Scan for the cell matching the given text and deliver its [x, y] coordinate at center. 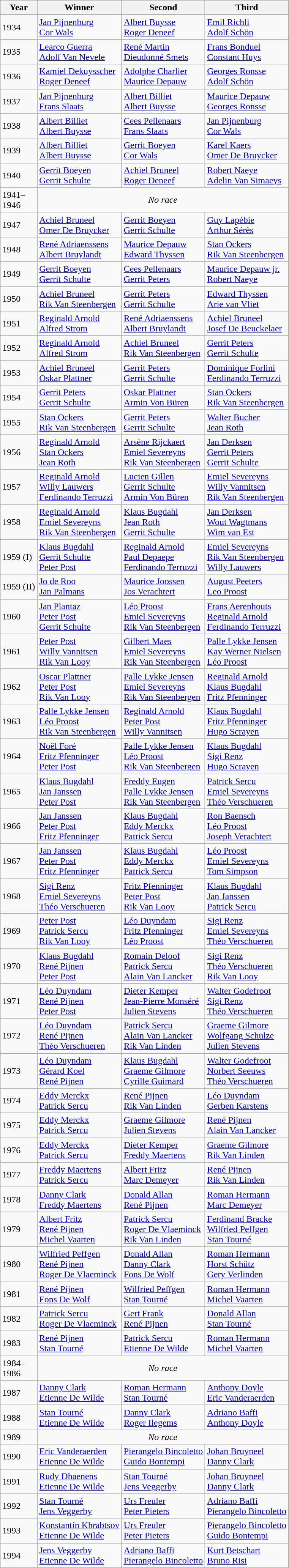
1977 [19, 1174]
Léo Duyndam Gerben Karstens [247, 1101]
Gilbert Maes Emiel Severeyns Rik Van Steenbergen [163, 651]
Georges Ronsse Adolf Schön [247, 77]
1969 [19, 931]
Maurice Depauw Edward Thyssen [163, 249]
Walter Bucher Jean Roth [247, 422]
1959 (I) [19, 557]
Roman Hermann Stan Tourné [163, 1393]
Klaus Bugdahl Sigi Renz Hugo Scrayen [247, 756]
1983 [19, 1344]
1981 [19, 1294]
1958 [19, 522]
August Peeters Leo Proost [247, 587]
1992 [19, 1506]
Stan Tourné Etienne De Wilde [79, 1417]
Maurice Depauw Georges Ronsse [247, 101]
Adolphe Charlier Maurice Depauw [163, 77]
Fritz Pfenninger Peter Post Rik Van Looy [163, 896]
Guy Lapébie Arthur Sérès [247, 225]
Patrick Sercu Roger De Vlaeminck [79, 1319]
Achiel Bruneel Oskar Plattner [79, 373]
Peter Post Willy Vannitsen Rik Van Looy [79, 651]
Year [19, 8]
Klaus Bugdahl Jan Janssen Peter Post [79, 791]
Arsène Rijckaert Emiel Severeyns Rik Van Steenbergen [163, 452]
Eric Vanderaerden Etienne De Wilde [79, 1457]
Edward Thyssen Arie van Vliet [247, 298]
Anthony Doyle Eric Vanderaerden [247, 1393]
1993 [19, 1530]
Maurice Joossen Jos Verachtert [163, 587]
1955 [19, 422]
1974 [19, 1101]
1956 [19, 452]
Gerrit Boeyen Cor Wals [163, 150]
Freddy Eugen Palle Lykke Jensen Rik Van Steenbergen [163, 791]
1959 (II) [19, 587]
Donald Allan Danny Clark Fons De Wolf [163, 1264]
Ferdinand Bracke Wilfried Peffgen Stan Tourné [247, 1229]
Robert Naeye Adelin Van Simaeys [247, 175]
1950 [19, 298]
Walter Godefroot Sigi Renz Théo Verschueren [247, 1001]
Graeme Gilmore Rik Van Linden [247, 1150]
Peter Post Patrick Sercu Rik Van Looy [79, 931]
René Pijnen Fons De Wolf [79, 1294]
Second [163, 8]
Léo Duyndam René Pijnen Peter Post [79, 1001]
Jan Derksen Wout Wagtmans Wim van Est [247, 522]
Klaus Bugdahl Gerrit Schulte Peter Post [79, 557]
1988 [19, 1417]
Klaus Bugdahl Jan Janssen Patrick Sercu [247, 896]
Karel Kaers Omer De Bruycker [247, 150]
1989 [19, 1437]
1940 [19, 175]
Reginald Arnold Peter Post Willy Vannitsen [163, 721]
Sigi Renz Théo Verschueren Rik Van Looy [247, 966]
Léo Proost Emiel Severeyns Tom Simpson [247, 861]
Winner [79, 8]
Léo Duyndam Gérard Koel René Pijnen [79, 1071]
Walter Godefroot Norbert Seeuws Théo Verschueren [247, 1071]
Emil Richli Adolf Schön [247, 27]
1934 [19, 27]
Reginald Arnold Emiel Severeyns Rik Van Steenbergen [79, 522]
Jo de Roo Jan Palmans [79, 587]
Wilfried Peffgen René Pijnen Roger De Vlaeminck [79, 1264]
René Martin Dieudonné Smets [163, 52]
1984–1986 [19, 1368]
Patrick Sercu Etienne De Wilde [163, 1344]
Oskar Plattner Armin Von Büren [163, 398]
1978 [19, 1199]
Dominique Forlini Ferdinando Terruzzi [247, 373]
1963 [19, 721]
Albert Fritz Marc Demeyer [163, 1174]
Kurt Betschart Bruno Risi [247, 1555]
Lucien Gillen Gerrit Schulte Armin Von Büren [163, 487]
Léo Proost Emiel Severeyns Rik Van Steenbergen [163, 616]
1975 [19, 1125]
Donald Allan René Pijnen [163, 1199]
Reginald Arnold Stan Ockers Jean Roth [79, 452]
Kamiel Dekuysscher Roger Deneef [79, 77]
1964 [19, 756]
Klaus Bugdahl René Pijnen Peter Post [79, 966]
Graeme Gilmore Julien Stevens [163, 1125]
Graeme Gilmore Wolfgang Schulze Julien Stevens [247, 1036]
Wilfried Peffgen Stan Tourné [163, 1294]
Patrick Sercu Roger De Vlaeminck Rik Van Linden [163, 1229]
1982 [19, 1319]
Albert Fritz René Pijnen Michel Vaarten [79, 1229]
Emiel Severeyns Rik Van Steenbergen Willy Lauwers [247, 557]
Palle Lykke Jensen Kay Werner Nielsen Léo Proost [247, 651]
Patrick Sercu Alain Van Lancker Rik Van Linden [163, 1036]
Danny Clark Freddy Maertens [79, 1199]
Léo Duyndam René Pijnen Théo Verschueren [79, 1036]
1980 [19, 1264]
Palle Lykke Jensen Emiel Severeyns Rik Van Steenbergen [163, 686]
1965 [19, 791]
1936 [19, 77]
Ron Baensch Léo Proost Joseph Verachtert [247, 826]
Cees Pellenaars Frans Slaats [163, 126]
Donald Allan Stan Tourné [247, 1319]
Rudy Dhaenens Etienne De Wilde [79, 1481]
1961 [19, 651]
Reginald Arnold Willy Lauwers Ferdinando Terruzzi [79, 487]
1941–1946 [19, 200]
Noël Foré Fritz Pfenninger Peter Post [79, 756]
1938 [19, 126]
Freddy Maertens Patrick Sercu [79, 1174]
Reginald Arnold Klaus Bugdahl Fritz Pfenninger [247, 686]
1937 [19, 101]
Albert Buysse Roger Deneef [163, 27]
1990 [19, 1457]
1966 [19, 826]
1994 [19, 1555]
Jan Derksen Gerrit Peters Gerrit Schulte [247, 452]
Achiel Bruneel Roger Deneef [163, 175]
1973 [19, 1071]
1947 [19, 225]
1952 [19, 348]
Dieter Kemper Jean-Pierre Monséré Julien Stevens [163, 1001]
1991 [19, 1481]
Jan Plantaz Peter Post Gerrit Schulte [79, 616]
1960 [19, 616]
Jan Pijnenburg Frans Slaats [79, 101]
1967 [19, 861]
Oscar Plattner Peter Post Rik Van Looy [79, 686]
1970 [19, 966]
Léo Duyndam Fritz Pfenninger Léo Proost [163, 931]
Romain Deloof Patrick Sercu Alain Van Lancker [163, 966]
Third [247, 8]
1979 [19, 1229]
1972 [19, 1036]
Gert Frank René Pijnen [163, 1319]
Frans Bonduel Constant Huys [247, 52]
René Pijnen Alain Van Lancker [247, 1125]
René Pijnen Stan Tourné [79, 1344]
1939 [19, 150]
Jens Veggerby Etienne De Wilde [79, 1555]
Achiel Bruneel Josef De Beuckelaer [247, 323]
Emiel Severeyns Willy Vannitsen Rik Van Steenbergen [247, 487]
Konstantín Khrabtsov Etienne De Wilde [79, 1530]
Klaus Bugdahl Graeme Gilmore Cyrille Guimard [163, 1071]
Learco Guerra Adolf Van Nevele [79, 52]
1951 [19, 323]
1954 [19, 398]
1971 [19, 1001]
Dieter Kemper Freddy Maertens [163, 1150]
Adriano Baffi Anthony Doyle [247, 1417]
1949 [19, 274]
Frans Aerenhouts Reginald Arnold Ferdinando Terruzzi [247, 616]
1962 [19, 686]
Cees Pellenaars Gerrit Peters [163, 274]
Reginald Arnold Paul Depaepe Ferdinando Terruzzi [163, 557]
Roman Hermann Horst Schütz Gery Verlinden [247, 1264]
1953 [19, 373]
Roman Hermann Marc Demeyer [247, 1199]
Klaus Bugdahl Jean Roth Gerrit Schulte [163, 522]
Maurice Depauw jr. Robert Naeye [247, 274]
1957 [19, 487]
1976 [19, 1150]
Danny Clark Etienne De Wilde [79, 1393]
Danny Clark Roger Ilegems [163, 1417]
1948 [19, 249]
Achiel Bruneel Omer De Bruycker [79, 225]
1987 [19, 1393]
Patrick Sercu Emiel Severeyns Théo Verschueren [247, 791]
Klaus Bugdahl Fritz Pfenninger Hugo Scrayen [247, 721]
1968 [19, 896]
1935 [19, 52]
